Scan for the cell matching the given text and deliver its [x, y] coordinate at center. 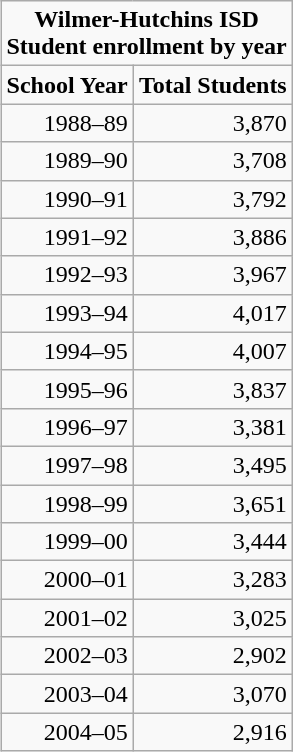
1988–89 [67, 123]
3,967 [212, 275]
1995–96 [67, 389]
3,070 [212, 694]
1992–93 [67, 275]
3,870 [212, 123]
1993–94 [67, 313]
School Year [67, 85]
2004–05 [67, 732]
Total Students [212, 85]
1997–98 [67, 465]
1991–92 [67, 237]
4,017 [212, 313]
3,651 [212, 503]
2003–04 [67, 694]
3,837 [212, 389]
2000–01 [67, 580]
4,007 [212, 351]
1989–90 [67, 161]
3,495 [212, 465]
3,886 [212, 237]
3,444 [212, 542]
3,283 [212, 580]
1996–97 [67, 427]
3,792 [212, 199]
3,708 [212, 161]
2,916 [212, 732]
Wilmer-Hutchins ISDStudent enrollment by year [146, 34]
3,025 [212, 618]
1998–99 [67, 503]
1990–91 [67, 199]
1999–00 [67, 542]
2001–02 [67, 618]
3,381 [212, 427]
2,902 [212, 656]
1994–95 [67, 351]
2002–03 [67, 656]
